Find where the given text appears and provide that cell's center as [x, y] coordinate. 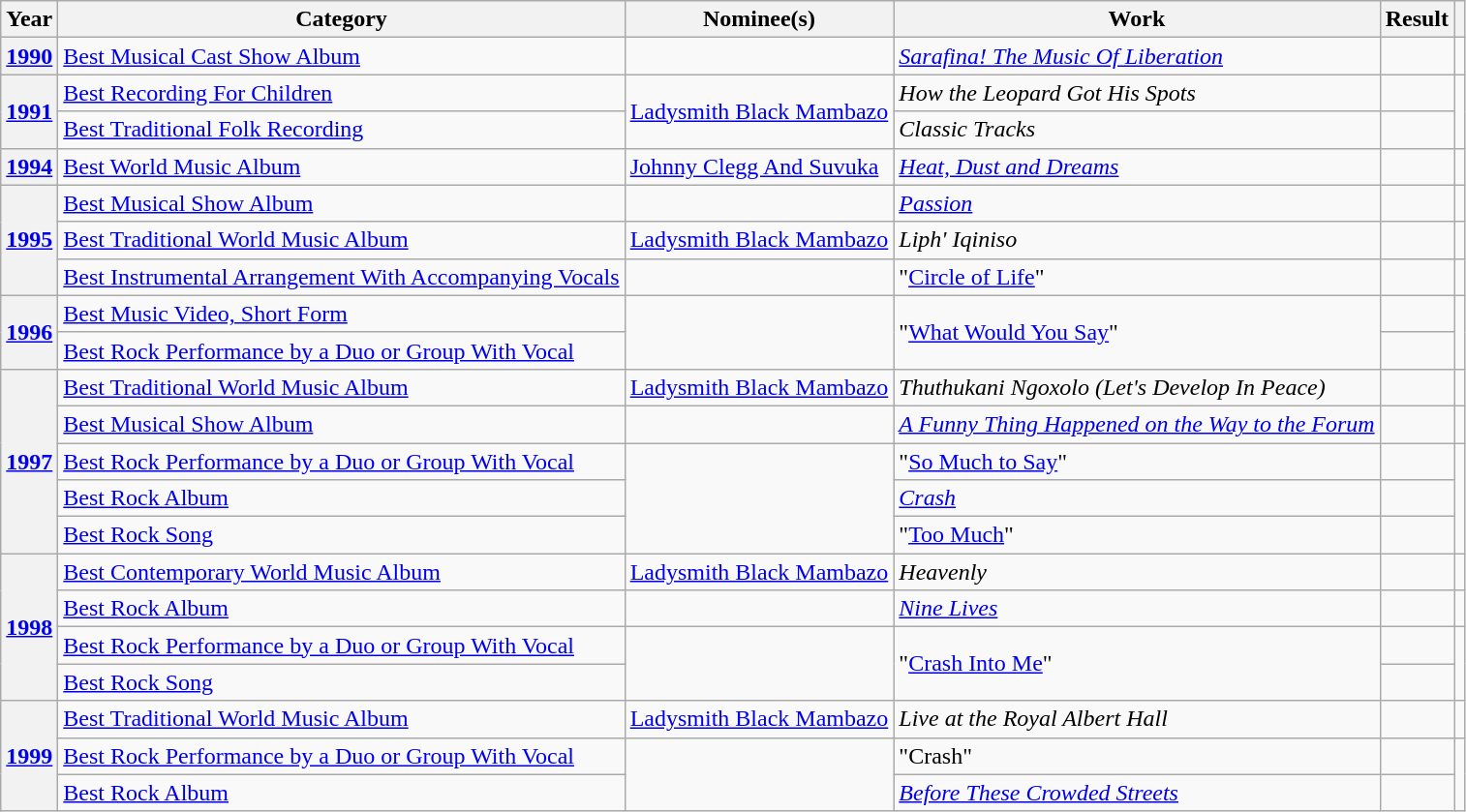
Best Music Video, Short Form [341, 314]
Sarafina! The Music Of Liberation [1137, 56]
Nominee(s) [759, 19]
How the Leopard Got His Spots [1137, 93]
1999 [29, 756]
Best Contemporary World Music Album [341, 572]
Live at the Royal Albert Hall [1137, 719]
Best Musical Cast Show Album [341, 56]
"Crash" [1137, 756]
Best Recording For Children [341, 93]
"So Much to Say" [1137, 462]
A Funny Thing Happened on the Way to the Forum [1137, 424]
Passion [1137, 203]
1997 [29, 461]
Heavenly [1137, 572]
Heat, Dust and Dreams [1137, 166]
Best Traditional Folk Recording [341, 130]
Result [1417, 19]
1995 [29, 240]
"What Would You Say" [1137, 332]
Classic Tracks [1137, 130]
"Circle of Life" [1137, 277]
1991 [29, 111]
Liph' Iqiniso [1137, 240]
Year [29, 19]
"Too Much" [1137, 535]
Best Instrumental Arrangement With Accompanying Vocals [341, 277]
Thuthukani Ngoxolo (Let's Develop In Peace) [1137, 387]
1990 [29, 56]
"Crash Into Me" [1137, 664]
Crash [1137, 498]
Before These Crowded Streets [1137, 793]
1998 [29, 627]
Category [341, 19]
1996 [29, 332]
Best World Music Album [341, 166]
1994 [29, 166]
Johnny Clegg And Suvuka [759, 166]
Nine Lives [1137, 609]
Work [1137, 19]
